Detect which cell encompasses the target text, then output its [x, y] center coordinate. 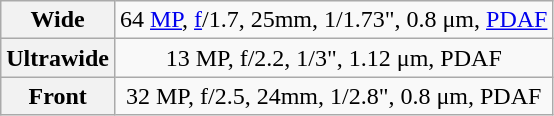
Front [58, 96]
13 MP, f/2.2, 1/3", 1.12 μm, PDAF [333, 58]
Ultrawide [58, 58]
64 MP, f/1.7, 25mm, 1/1.73", 0.8 μm, PDAF [333, 20]
32 MP, f/2.5, 24mm, 1/2.8", 0.8 μm, PDAF [333, 96]
Wide [58, 20]
